For the text-containing cell, return its midpoint in [x, y] coordinate format. 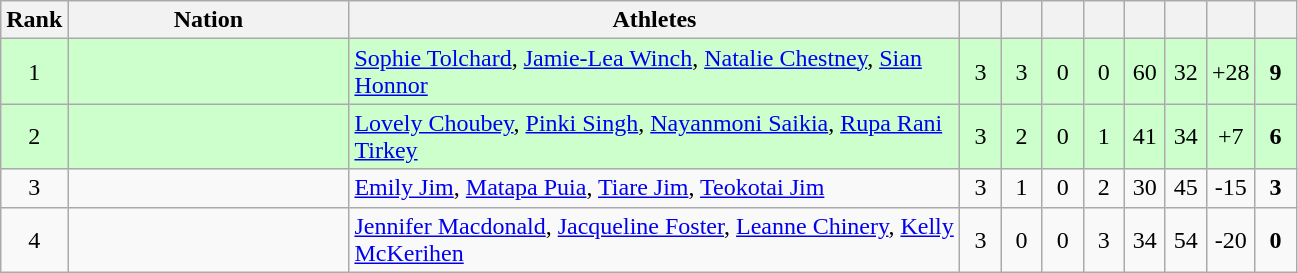
-20 [1230, 240]
+7 [1230, 136]
4 [34, 240]
Emily Jim, Matapa Puia, Tiare Jim, Teokotai Jim [654, 188]
Lovely Choubey, Pinki Singh, Nayanmoni Saikia, Rupa Rani Tirkey [654, 136]
Sophie Tolchard, Jamie-Lea Winch, Natalie Chestney, Sian Honnor [654, 72]
Jennifer Macdonald, Jacqueline Foster, Leanne Chinery, Kelly McKerihen [654, 240]
Rank [34, 20]
9 [1276, 72]
60 [1144, 72]
45 [1186, 188]
54 [1186, 240]
6 [1276, 136]
32 [1186, 72]
Athletes [654, 20]
-15 [1230, 188]
30 [1144, 188]
Nation [208, 20]
+28 [1230, 72]
41 [1144, 136]
